Determine the [X, Y] coordinate at the center of the cell enclosing the given text.  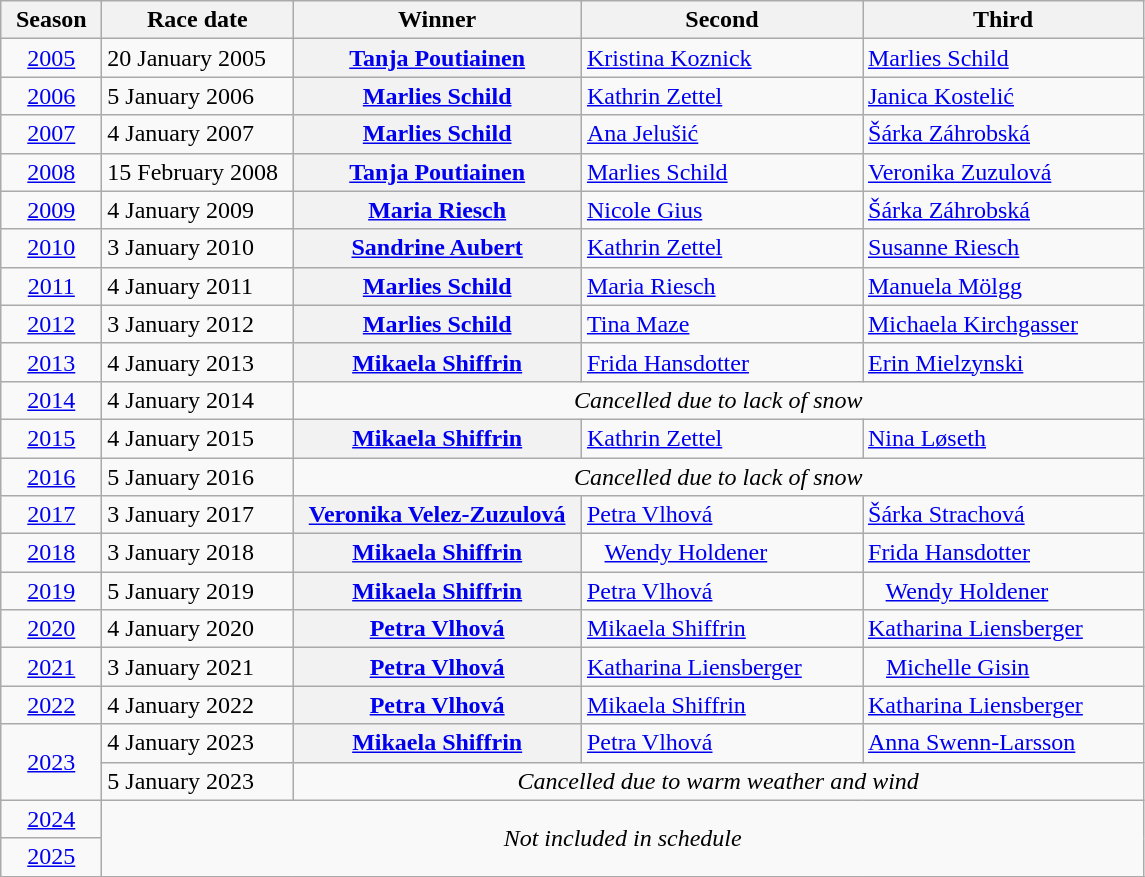
2024 [52, 819]
Ana Jelušić [722, 134]
4 January 2020 [198, 629]
Janica Kostelić [1002, 96]
Cancelled due to warm weather and wind [718, 781]
Sandrine Aubert [438, 248]
4 January 2023 [198, 743]
5 January 2016 [198, 477]
2020 [52, 629]
Tina Maze [722, 324]
4 January 2015 [198, 438]
Manuela Mölgg [1002, 286]
Anna Swenn-Larsson [1002, 743]
2011 [52, 286]
Winner [438, 20]
2018 [52, 553]
2019 [52, 591]
2015 [52, 438]
2009 [52, 210]
2008 [52, 172]
3 January 2021 [198, 667]
5 January 2019 [198, 591]
2021 [52, 667]
2005 [52, 58]
3 January 2017 [198, 515]
Not included in schedule [623, 838]
2016 [52, 477]
Michelle Gisin [1002, 667]
Season [52, 20]
Susanne Riesch [1002, 248]
Third [1002, 20]
4 January 2022 [198, 705]
Nina Løseth [1002, 438]
4 January 2009 [198, 210]
4 January 2007 [198, 134]
20 January 2005 [198, 58]
3 January 2010 [198, 248]
Šárka Strachová [1002, 515]
Michaela Kirchgasser [1002, 324]
2006 [52, 96]
2017 [52, 515]
4 January 2013 [198, 362]
Erin Mielzynski [1002, 362]
2007 [52, 134]
5 January 2023 [198, 781]
2014 [52, 400]
Kristina Koznick [722, 58]
2025 [52, 857]
Veronika Zuzulová [1002, 172]
2022 [52, 705]
3 January 2018 [198, 553]
Second [722, 20]
5 January 2006 [198, 96]
2023 [52, 762]
4 January 2011 [198, 286]
2013 [52, 362]
2012 [52, 324]
Veronika Velez-Zuzulová [438, 515]
Race date [198, 20]
Nicole Gius [722, 210]
4 January 2014 [198, 400]
2010 [52, 248]
15 February 2008 [198, 172]
3 January 2012 [198, 324]
